Determine the [x, y] coordinate at the center of the cell enclosing the given text.  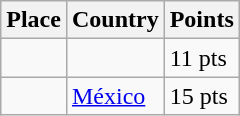
México [115, 96]
11 pts [202, 58]
Country [115, 20]
15 pts [202, 96]
Points [202, 20]
Place [34, 20]
